Capture the cell that displays the provided text and extract its (X, Y) central coordinate. 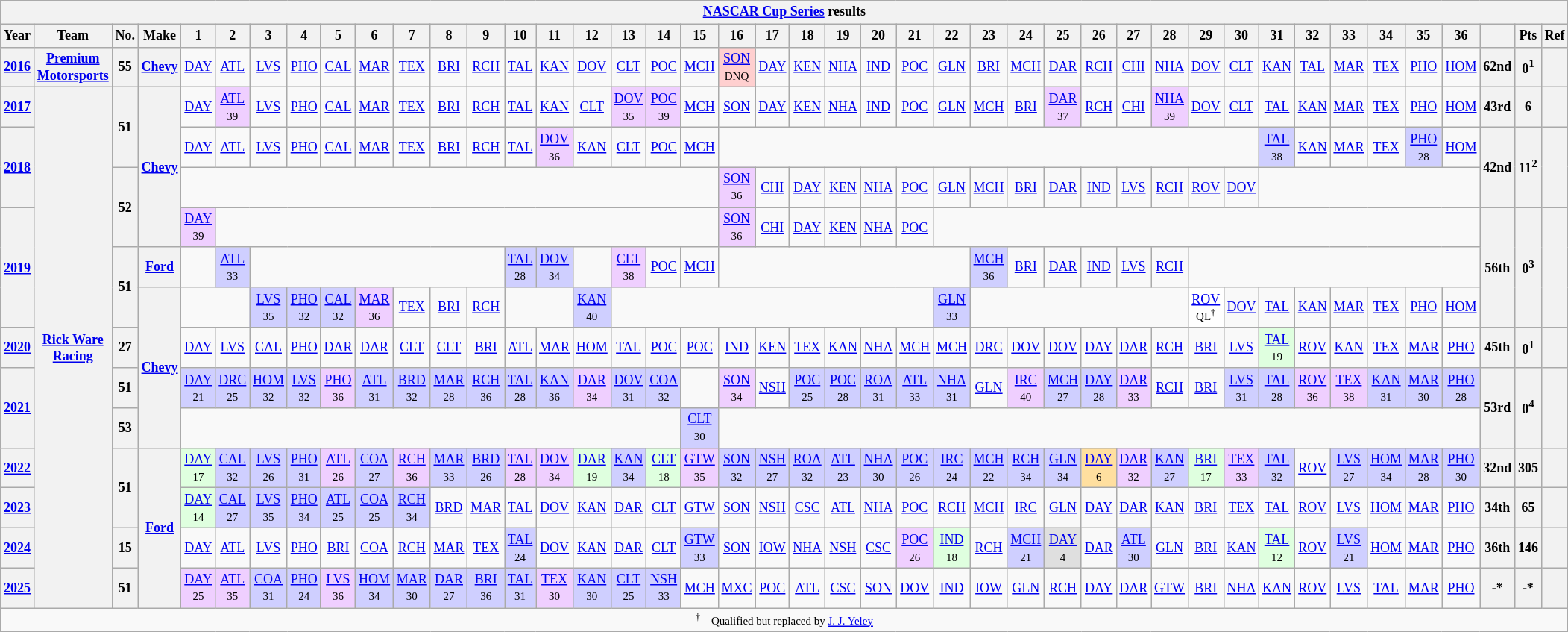
36th (1497, 548)
ATL25 (339, 508)
GTW33 (699, 548)
DOV35 (629, 107)
04 (1528, 407)
53rd (1497, 407)
32nd (1497, 468)
2023 (18, 508)
TAL12 (1277, 548)
26 (1099, 36)
1 (198, 36)
GTW35 (699, 468)
NSH33 (664, 588)
16 (737, 36)
53 (125, 428)
NHA31 (952, 388)
DAY6 (1099, 468)
7 (412, 36)
34th (1497, 508)
52 (125, 207)
23 (989, 36)
43rd (1497, 107)
Premium Motorsports (73, 67)
MCH36 (989, 267)
DAR33 (1133, 388)
2 (233, 36)
CLT18 (664, 468)
BRD26 (486, 468)
LVS36 (339, 588)
DAY39 (198, 228)
IND18 (952, 548)
Rick Ware Racing (73, 348)
COA31 (268, 588)
IRC24 (952, 468)
LVS27 (1349, 468)
PHO30 (1461, 468)
LVS26 (268, 468)
BRD (449, 508)
Year (18, 36)
DAY4 (1063, 548)
MCH22 (989, 468)
5 (339, 36)
LVS32 (304, 388)
TEX33 (1241, 468)
DAR19 (592, 468)
Team (73, 36)
NHA30 (878, 468)
ROA31 (878, 388)
18 (807, 36)
DRC25 (233, 388)
DAR32 (1133, 468)
12 (592, 36)
No. (125, 36)
GLN33 (952, 307)
DAY17 (198, 468)
MCH27 (1063, 388)
LVS21 (1349, 548)
COA25 (374, 508)
COA32 (664, 388)
COA (374, 548)
4 (304, 36)
CLT38 (629, 267)
POC39 (664, 107)
2017 (18, 107)
ROV36 (1312, 388)
PHO34 (304, 508)
56th (1497, 268)
146 (1528, 548)
PHO31 (304, 468)
28 (1170, 36)
DAY28 (1099, 388)
2019 (18, 268)
PHO36 (339, 388)
KAN34 (629, 468)
IRC (1026, 508)
ATL30 (1133, 548)
DAY25 (198, 588)
MAR36 (374, 307)
SON32 (737, 468)
30 (1241, 36)
BRI36 (486, 588)
2020 (18, 348)
8 (449, 36)
TAL38 (1277, 147)
ATL23 (843, 468)
20 (878, 36)
21 (915, 36)
33 (1349, 36)
305 (1528, 468)
11 (555, 36)
ROA32 (807, 468)
TEX38 (1349, 388)
CLT25 (629, 588)
29 (1206, 36)
NSH27 (772, 468)
PHO24 (304, 588)
DAR27 (449, 588)
BRD32 (412, 388)
BRI17 (1206, 468)
KAN27 (1170, 468)
14 (664, 36)
LVS31 (1241, 388)
17 (772, 36)
22 (952, 36)
55 (125, 67)
2018 (18, 167)
31 (1277, 36)
PHO32 (304, 307)
ATL35 (233, 588)
SON34 (737, 388)
GLN34 (1063, 468)
42nd (1497, 167)
HOM32 (268, 388)
24 (1026, 36)
9 (486, 36)
ROVQL† (1206, 307)
13 (629, 36)
TAL24 (520, 548)
65 (1528, 508)
NASCAR Cup Series results (784, 12)
ATL39 (233, 107)
DAR34 (592, 388)
2016 (18, 67)
3 (268, 36)
POC25 (807, 388)
35 (1423, 36)
112 (1528, 167)
DRC (989, 348)
POC28 (843, 388)
DOV36 (555, 147)
Ref (1555, 36)
2022 (18, 468)
SONDNQ (737, 67)
NHA39 (1170, 107)
TAL19 (1277, 348)
COA27 (374, 468)
CLT30 (699, 428)
34 (1387, 36)
DOV31 (629, 388)
KAN31 (1387, 388)
10 (520, 36)
03 (1528, 268)
DAY14 (198, 508)
62nd (1497, 67)
MAR33 (449, 468)
ATL26 (339, 468)
KAN36 (555, 388)
2021 (18, 407)
45th (1497, 348)
DAY21 (198, 388)
36 (1461, 36)
19 (843, 36)
IRC40 (1026, 388)
Make (160, 36)
MCH21 (1026, 548)
TEX30 (555, 588)
25 (1063, 36)
KAN30 (592, 588)
MXC (737, 588)
TAL32 (1277, 468)
KAN40 (592, 307)
ATL31 (374, 388)
TAL31 (520, 588)
DAR37 (1063, 107)
† – Qualified but replaced by J. J. Yeley (784, 620)
32 (1312, 36)
2025 (18, 588)
CAL27 (233, 508)
2024 (18, 548)
Pts (1528, 36)
